Identify which cell holds the provided text, then report its [x, y] central coordinate. 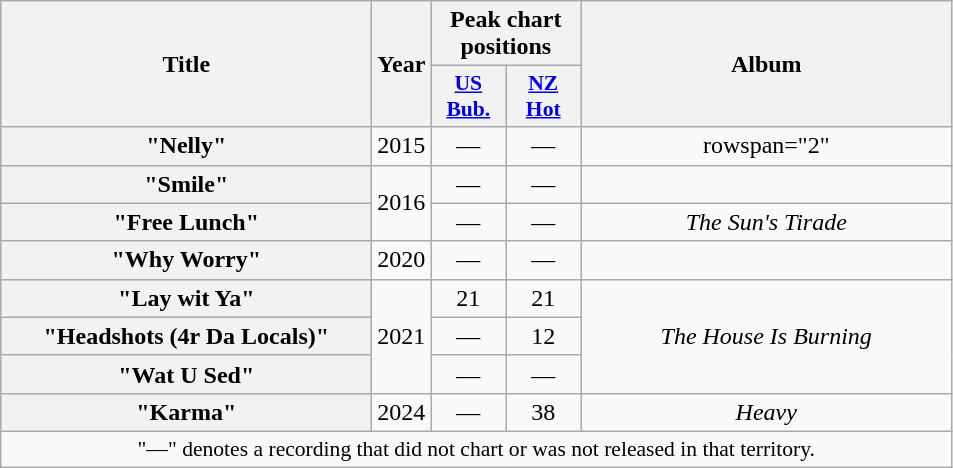
Heavy [766, 412]
Peak chart positions [506, 34]
Title [186, 64]
"Nelly" [186, 146]
2015 [402, 146]
2020 [402, 260]
"Smile" [186, 184]
"Karma" [186, 412]
Year [402, 64]
12 [544, 336]
The Sun's Tirade [766, 222]
rowspan="2" [766, 146]
38 [544, 412]
"Wat U Sed" [186, 374]
Album [766, 64]
USBub. [468, 96]
2024 [402, 412]
"Headshots (4r Da Locals)" [186, 336]
"Free Lunch" [186, 222]
NZHot [544, 96]
2021 [402, 336]
"Why Worry" [186, 260]
"—" denotes a recording that did not chart or was not released in that territory. [476, 449]
2016 [402, 203]
The House Is Burning [766, 336]
"Lay wit Ya" [186, 298]
